For the text-containing cell, return its midpoint in (X, Y) coordinate format. 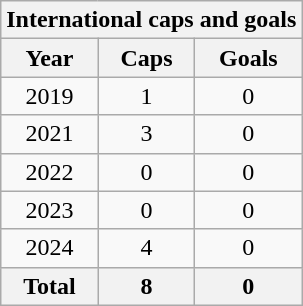
1 (146, 96)
Year (50, 58)
International caps and goals (152, 20)
2019 (50, 96)
Total (50, 286)
Caps (146, 58)
8 (146, 286)
3 (146, 134)
2021 (50, 134)
2022 (50, 172)
2024 (50, 248)
2023 (50, 210)
Goals (248, 58)
4 (146, 248)
